Scan for the cell matching the given text and deliver its [x, y] coordinate at center. 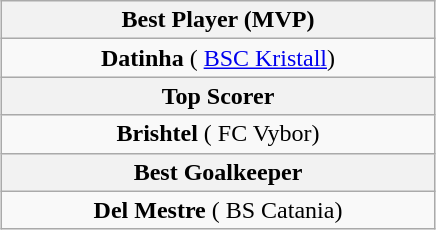
Best Goalkeeper [218, 172]
Best Player (MVP) [218, 20]
Brishtel ( FC Vybor) [218, 134]
Del Mestre ( BS Catania) [218, 210]
Datinha ( BSC Kristall) [218, 58]
Top Scorer [218, 96]
